Extract the (X, Y) coordinate from the center of the cell holding the provided text.  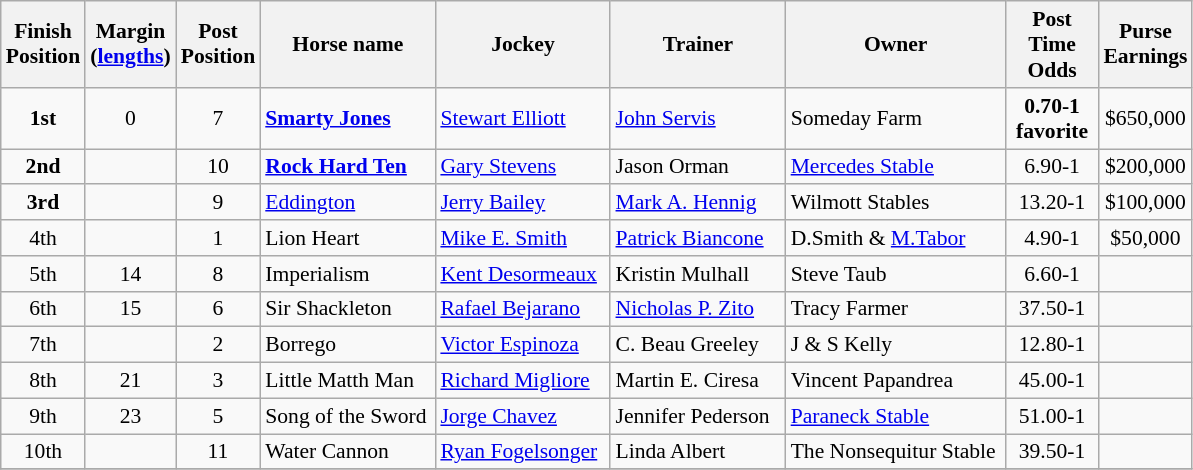
6th (43, 309)
Mercedes Stable (896, 167)
51.00-1 (1052, 416)
7th (43, 345)
Wilmott Stables (896, 203)
Victor Espinoza (522, 345)
Vincent Papandrea (896, 381)
Ryan Fogelsonger (522, 452)
1 (218, 238)
23 (130, 416)
7 (218, 118)
Water Cannon (348, 452)
Margin (lengths) (130, 44)
$50,000 (1145, 238)
Mike E. Smith (522, 238)
45.00-1 (1052, 381)
Purse Earnings (1145, 44)
Trainer (698, 44)
Little Matth Man (348, 381)
5th (43, 274)
Nicholas P. Zito (698, 309)
15 (130, 309)
Gary Stevens (522, 167)
Steve Taub (896, 274)
Eddington (348, 203)
Richard Migliore (522, 381)
4.90-1 (1052, 238)
Owner (896, 44)
Jorge Chavez (522, 416)
Sir Shackleton (348, 309)
21 (130, 381)
3rd (43, 203)
Song of the Sword (348, 416)
39.50-1 (1052, 452)
14 (130, 274)
1st (43, 118)
Post Position (218, 44)
Finish Position (43, 44)
0.70-1 favorite (1052, 118)
2 (218, 345)
D.Smith & M.Tabor (896, 238)
Jason Orman (698, 167)
Someday Farm (896, 118)
6.60-1 (1052, 274)
Post Time Odds (1052, 44)
3 (218, 381)
$200,000 (1145, 167)
Tracy Farmer (896, 309)
Rafael Bejarano (522, 309)
Patrick Biancone (698, 238)
10 (218, 167)
Kent Desormeaux (522, 274)
6 (218, 309)
8 (218, 274)
9 (218, 203)
12.80-1 (1052, 345)
11 (218, 452)
10th (43, 452)
6.90-1 (1052, 167)
Mark A. Hennig (698, 203)
0 (130, 118)
Lion Heart (348, 238)
J & S Kelly (896, 345)
John Servis (698, 118)
5 (218, 416)
C. Beau Greeley (698, 345)
8th (43, 381)
13.20-1 (1052, 203)
2nd (43, 167)
Kristin Mulhall (698, 274)
37.50-1 (1052, 309)
4th (43, 238)
Borrego (348, 345)
Horse name (348, 44)
$650,000 (1145, 118)
Stewart Elliott (522, 118)
Linda Albert (698, 452)
9th (43, 416)
Martin E. Ciresa (698, 381)
$100,000 (1145, 203)
Jockey (522, 44)
The Nonsequitur Stable (896, 452)
Smarty Jones (348, 118)
Rock Hard Ten (348, 167)
Imperialism (348, 274)
Jennifer Pederson (698, 416)
Paraneck Stable (896, 416)
Jerry Bailey (522, 203)
